Pinpoint the cell where the given text exists, returning its [X, Y] midpoint coordinate. 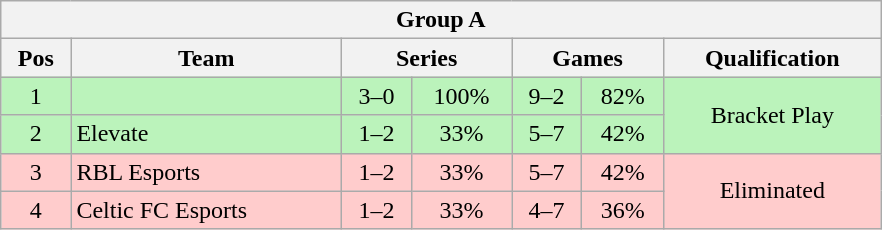
100% [462, 96]
3 [36, 172]
4 [36, 210]
3–0 [377, 96]
Elevate [206, 134]
Group A [441, 20]
Team [206, 58]
4–7 [547, 210]
Games [588, 58]
9–2 [547, 96]
82% [623, 96]
2 [36, 134]
Celtic FC Esports [206, 210]
Pos [36, 58]
1 [36, 96]
Series [427, 58]
Bracket Play [772, 115]
RBL Esports [206, 172]
Eliminated [772, 191]
Qualification [772, 58]
36% [623, 210]
